Determine the (x, y) coordinate at the center of the cell enclosing the given text.  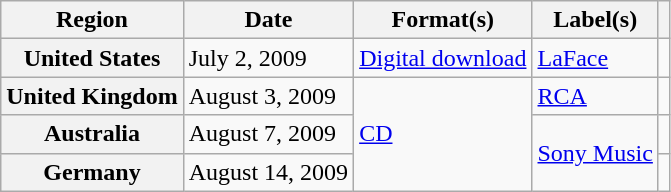
LaFace (595, 58)
Digital download (443, 58)
Germany (92, 172)
United States (92, 58)
Date (268, 20)
CD (443, 134)
United Kingdom (92, 96)
RCA (595, 96)
August 7, 2009 (268, 134)
Format(s) (443, 20)
August 14, 2009 (268, 172)
Australia (92, 134)
August 3, 2009 (268, 96)
Sony Music (595, 153)
Label(s) (595, 20)
July 2, 2009 (268, 58)
Region (92, 20)
